Extract the [x, y] coordinate from the center of the cell holding the provided text.  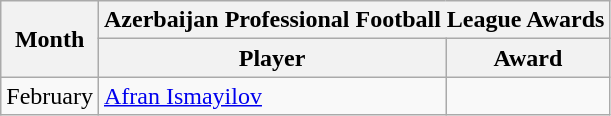
Award [528, 58]
Afran Ismayilov [272, 96]
Player [272, 58]
February [50, 96]
Azerbaijan Professional Football League Awards [354, 20]
Month [50, 39]
